Pinpoint the cell where the given text exists, returning its (x, y) midpoint coordinate. 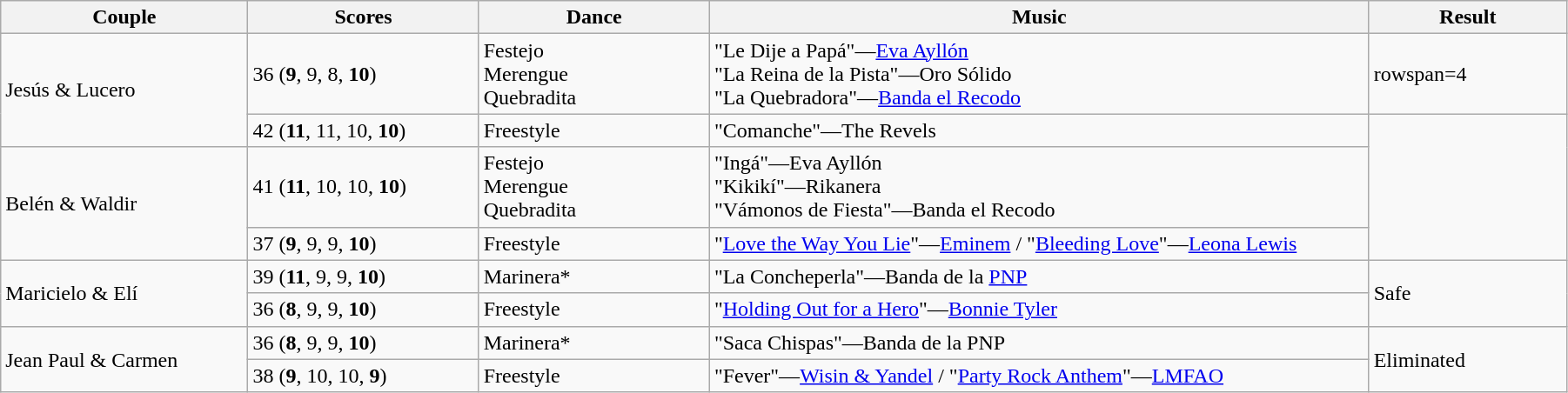
"Love the Way You Lie"—Eminem / "Bleeding Love"—Leona Lewis (1039, 243)
Couple (124, 17)
41 (11, 10, 10, 10) (364, 187)
"Comanche"—The Revels (1039, 130)
Safe (1467, 293)
Jesús & Lucero (124, 90)
rowspan=4 (1467, 74)
Scores (364, 17)
Music (1039, 17)
"Saca Chispas"—Banda de la PNP (1039, 343)
42 (11, 11, 10, 10) (364, 130)
"Holding Out for a Hero"—Bonnie Tyler (1039, 310)
"Fever"—Wisin & Yandel / "Party Rock Anthem"—LMFAO (1039, 376)
37 (9, 9, 9, 10) (364, 243)
"La Concheperla"—Banda de la PNP (1039, 276)
Jean Paul & Carmen (124, 359)
Eliminated (1467, 359)
36 (9, 9, 8, 10) (364, 74)
"Ingá"—Eva Ayllón "Kikikí"—Rikanera "Vámonos de Fiesta"—Banda el Recodo (1039, 187)
Belén & Waldir (124, 203)
Result (1467, 17)
Dance (593, 17)
38 (9, 10, 10, 9) (364, 376)
Maricielo & Elí (124, 293)
"Le Dije a Papá"—Eva Ayllón "La Reina de la Pista"—Oro Sólido "La Quebradora"—Banda el Recodo (1039, 74)
39 (11, 9, 9, 10) (364, 276)
